Search for the cell housing the specified text and yield its (x, y) center coordinate. 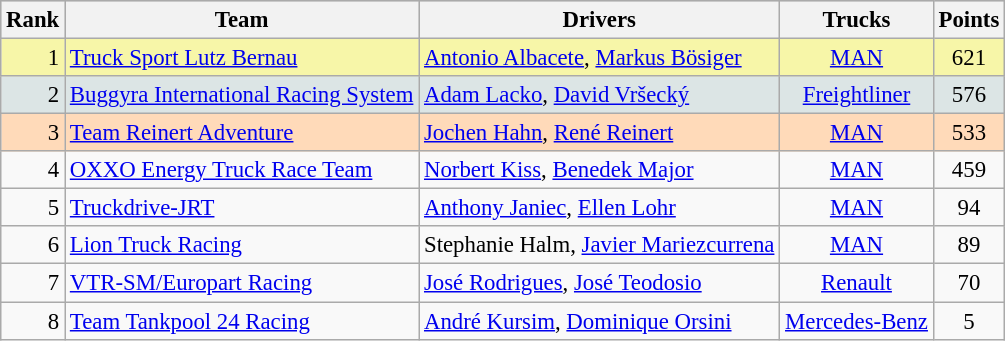
Trucks (857, 20)
6 (33, 245)
533 (968, 133)
Adam Lacko, David Vršecký (600, 95)
3 (33, 133)
1 (33, 58)
Team (242, 20)
621 (968, 58)
94 (968, 208)
VTR-SM/Europart Racing (242, 283)
OXXO Energy Truck Race Team (242, 170)
576 (968, 95)
Buggyra International Racing System (242, 95)
Rank (33, 20)
Mercedes-Benz (857, 321)
Renault (857, 283)
Team Reinert Adventure (242, 133)
70 (968, 283)
Stephanie Halm, Javier Mariezcurrena (600, 245)
Freightliner (857, 95)
Truck Sport Lutz Bernau (242, 58)
Anthony Janiec, Ellen Lohr (600, 208)
Lion Truck Racing (242, 245)
Antonio Albacete, Markus Bösiger (600, 58)
89 (968, 245)
Norbert Kiss, Benedek Major (600, 170)
4 (33, 170)
7 (33, 283)
Truckdrive-JRT (242, 208)
Team Tankpool 24 Racing (242, 321)
Drivers (600, 20)
Jochen Hahn, René Reinert (600, 133)
André Kursim, Dominique Orsini (600, 321)
2 (33, 95)
8 (33, 321)
Points (968, 20)
459 (968, 170)
José Rodrigues, José Teodosio (600, 283)
